Return the (X, Y) coordinate for the center point of the cell that contains the specified text.  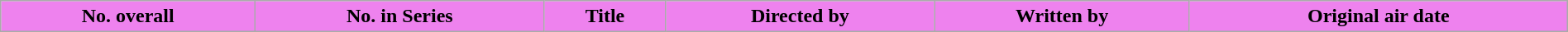
Original air date (1378, 16)
Written by (1062, 16)
Directed by (801, 16)
Title (605, 16)
No. in Series (400, 16)
No. overall (128, 16)
